Output the (x, y) coordinate of the center of the cell containing the given text.  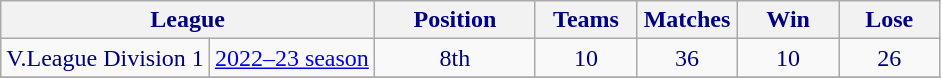
Teams (586, 20)
26 (890, 58)
36 (688, 58)
2022–23 season (292, 58)
Position (454, 20)
Matches (688, 20)
V.League Division 1 (106, 58)
Lose (890, 20)
8th (454, 58)
Win (788, 20)
League (188, 20)
